Capture the cell that displays the provided text and extract its (x, y) central coordinate. 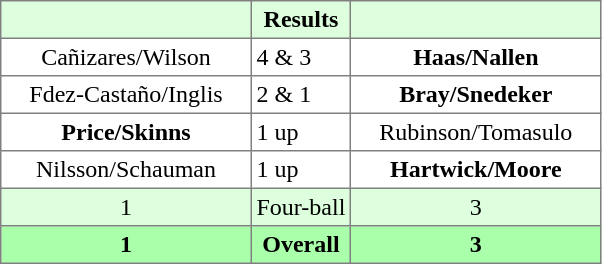
Price/Skinns (126, 132)
Bray/Snedeker (476, 95)
Overall (300, 245)
Rubinson/Tomasulo (476, 132)
Nilsson/Schauman (126, 170)
4 & 3 (300, 57)
Results (300, 20)
Cañizares/Wilson (126, 57)
Hartwick/Moore (476, 170)
Fdez-Castaño/Inglis (126, 95)
2 & 1 (300, 95)
Four-ball (300, 207)
Haas/Nallen (476, 57)
